From the cell containing the given text, extract its center point as (X, Y) coordinate. 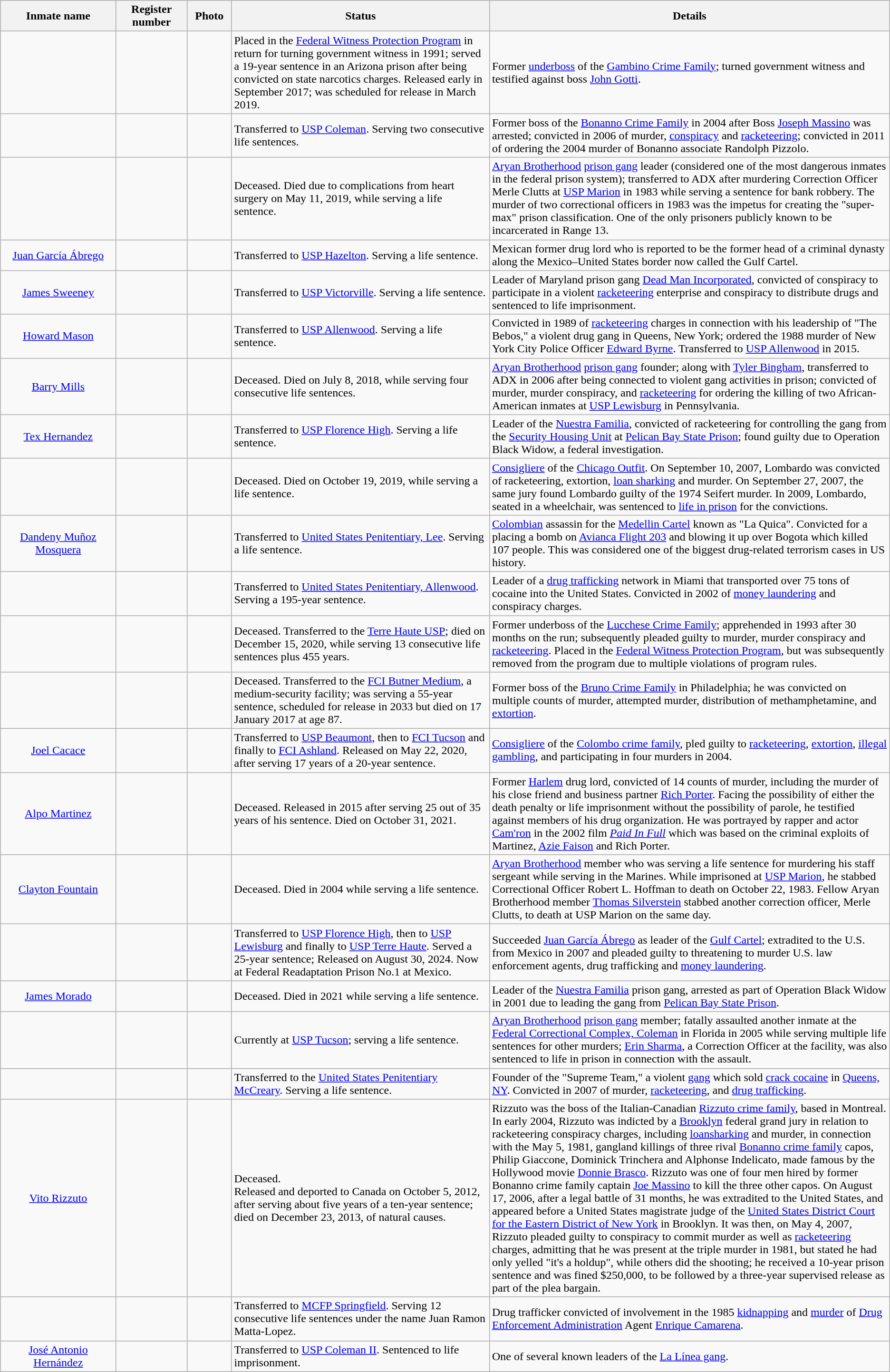
Drug trafficker convicted of involvement in the 1985 kidnapping and murder of Drug Enforcement Administration Agent Enrique Camarena. (689, 1319)
One of several known leaders of the La Línea gang. (689, 1356)
Status (360, 16)
Inmate name (58, 16)
Transferred to United States Penitentiary, Allenwood. Serving a 195-year sentence. (360, 593)
Transferred to USP Florence High. Serving a life sentence. (360, 436)
José Antonio Hernández (58, 1356)
Transferred to MCFP Springfield. Serving 12 consecutive life sentences under the name Juan Ramon Matta-Lopez. (360, 1319)
Howard Mason (58, 336)
Leader of the Nuestra Familia prison gang, arrested as part of Operation Black Widow in 2001 due to leading the gang from Pelican Bay State Prison. (689, 996)
Transferred to USP Hazelton. Serving a life sentence. (360, 255)
Transferred to USP Victorville. Serving a life sentence. (360, 292)
Juan García Ábrego (58, 255)
Currently at USP Tucson; serving a life sentence. (360, 1040)
James Morado (58, 996)
Deceased. Died on October 19, 2019, while serving a life sentence. (360, 487)
Deceased. Released in 2015 after serving 25 out of 35 years of his sentence. Died on October 31, 2021. (360, 814)
Register number (152, 16)
James Sweeney (58, 292)
Transferred to USP Beaumont, then to FCI Tucson and finally to FCI Ashland. Released on May 22, 2020, after serving 17 years of a 20-year sentence. (360, 751)
Barry Mills (58, 386)
Tex Hernandez (58, 436)
Dandeny Muñoz Mosquera (58, 543)
Alpo Martinez (58, 814)
Deceased. Died due to complications from heart surgery on May 11, 2019, while serving a life sentence. (360, 199)
Transferred to USP Allenwood. Serving a life sentence. (360, 336)
Details (689, 16)
Deceased. Died on July 8, 2018, while serving four consecutive life sentences. (360, 386)
Transferred to United States Penitentiary, Lee. Serving a life sentence. (360, 543)
Deceased. Died in 2004 while serving a life sentence. (360, 889)
Transferred to USP Coleman. Serving two consecutive life sentences. (360, 135)
Former underboss of the Gambino Crime Family; turned government witness and testified against boss John Gotti. (689, 72)
Clayton Fountain (58, 889)
Consigliere of the Colombo crime family, pled guilty to racketeering, extortion, illegal gambling, and participating in four murders in 2004. (689, 751)
Deceased. Transferred to the Terre Haute USP; died on December 15, 2020, while serving 13 consecutive life sentences plus 455 years. (360, 644)
Vito Rizzuto (58, 1198)
Photo (210, 16)
Transferred to USP Coleman II. Sentenced to life imprisonment. (360, 1356)
Joel Cacace (58, 751)
Transferred to the United States Penitentiary McCreary. Serving a life sentence. (360, 1084)
Deceased. Died in 2021 while serving a life sentence. (360, 996)
